Identify which cell holds the provided text, then report its (X, Y) central coordinate. 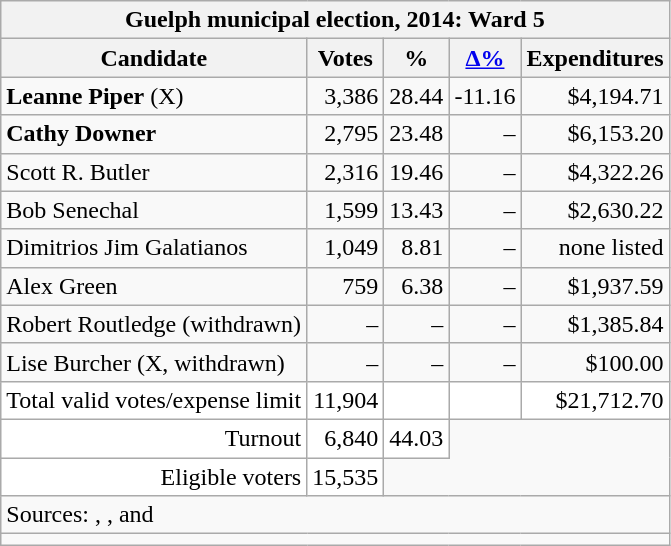
Cathy Downer (154, 134)
Candidate (154, 58)
$6,153.20 (595, 134)
1,049 (346, 248)
759 (346, 286)
Sources: , , and (335, 515)
$100.00 (595, 362)
2,795 (346, 134)
Expenditures (595, 58)
$1,385.84 (595, 324)
Eligible voters (154, 477)
Bob Senechal (154, 210)
Turnout (154, 438)
13.43 (416, 210)
6,840 (346, 438)
23.48 (416, 134)
Robert Routledge (withdrawn) (154, 324)
2,316 (346, 172)
% (416, 58)
Δ% (485, 58)
Guelph municipal election, 2014: Ward 5 (335, 20)
6.38 (416, 286)
19.46 (416, 172)
1,599 (346, 210)
$1,937.59 (595, 286)
Leanne Piper (X) (154, 96)
$4,194.71 (595, 96)
15,535 (346, 477)
44.03 (416, 438)
Dimitrios Jim Galatianos (154, 248)
28.44 (416, 96)
Lise Burcher (X, withdrawn) (154, 362)
8.81 (416, 248)
$4,322.26 (595, 172)
$2,630.22 (595, 210)
Total valid votes/expense limit (154, 400)
Votes (346, 58)
$21,712.70 (595, 400)
Alex Green (154, 286)
none listed (595, 248)
3,386 (346, 96)
Scott R. Butler (154, 172)
11,904 (346, 400)
-11.16 (485, 96)
